Identify which cell holds the provided text, then report its (x, y) central coordinate. 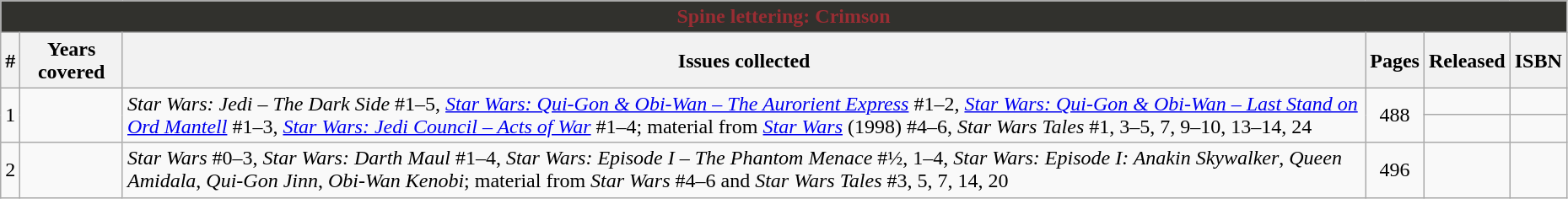
Years covered (72, 61)
1 (10, 115)
# (10, 61)
Spine lettering: Crimson (784, 17)
Pages (1395, 61)
Issues collected (744, 61)
496 (1395, 170)
2 (10, 170)
ISBN (1538, 61)
488 (1395, 115)
Released (1467, 61)
